Pinpoint the cell where the given text exists, returning its [x, y] midpoint coordinate. 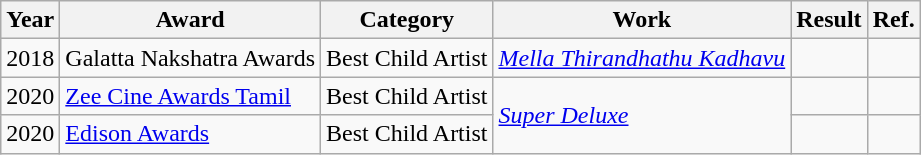
Edison Awards [190, 134]
Ref. [894, 20]
Work [642, 20]
Year [30, 20]
Result [829, 20]
Mella Thirandhathu Kadhavu [642, 58]
Category [407, 20]
Galatta Nakshatra Awards [190, 58]
Super Deluxe [642, 115]
2018 [30, 58]
Zee Cine Awards Tamil [190, 96]
Award [190, 20]
